Determine the (x, y) coordinate at the center of the cell enclosing the given text.  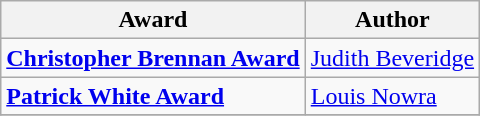
Patrick White Award (153, 96)
Christopher Brennan Award (153, 58)
Author (392, 20)
Judith Beveridge (392, 58)
Louis Nowra (392, 96)
Award (153, 20)
